Return (x, y) of the center of cell containing provided text 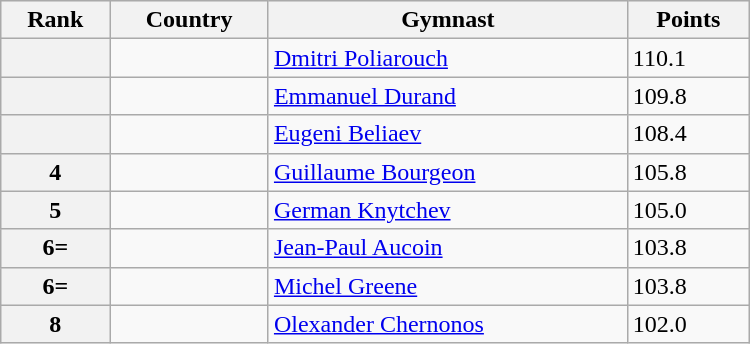
108.4 (688, 134)
Jean-Paul Aucoin (448, 248)
Olexander Chernonos (448, 324)
110.1 (688, 58)
German Knytchev (448, 210)
Gymnast (448, 20)
105.0 (688, 210)
Guillaume Bourgeon (448, 172)
5 (56, 210)
105.8 (688, 172)
Dmitri Poliarouch (448, 58)
Points (688, 20)
109.8 (688, 96)
8 (56, 324)
Country (190, 20)
Emmanuel Durand (448, 96)
102.0 (688, 324)
Michel Greene (448, 286)
Eugeni Beliaev (448, 134)
4 (56, 172)
Rank (56, 20)
